Output the [X, Y] coordinate of the center of the cell containing the given text.  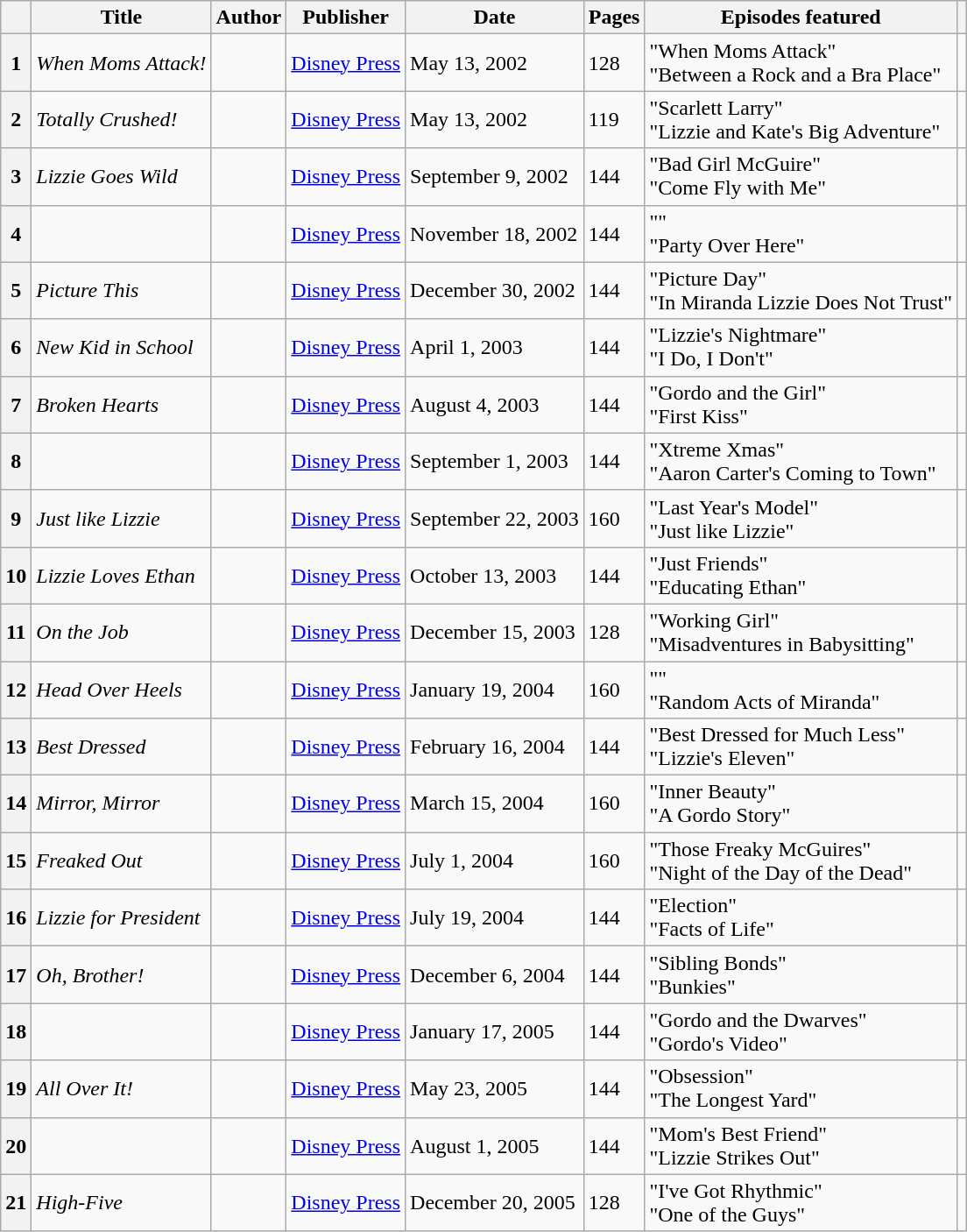
5 [16, 291]
15 [16, 860]
3 [16, 177]
Mirror, Mirror [121, 804]
On the Job [121, 633]
1 [16, 63]
"Picture Day" "In Miranda Lizzie Does Not Trust" [801, 291]
December 6, 2004 [495, 974]
July 1, 2004 [495, 860]
Episodes featured [801, 18]
12 [16, 689]
Title [121, 18]
"" "Party Over Here" [801, 233]
May 23, 2005 [495, 1088]
17 [16, 974]
"Bad Girl McGuire" "Come Fly with Me" [801, 177]
July 19, 2004 [495, 918]
"Lizzie's Nightmare" "I Do, I Don't" [801, 347]
6 [16, 347]
All Over It! [121, 1088]
January 19, 2004 [495, 689]
Just like Lizzie [121, 519]
Pages [614, 18]
"Working Girl" "Misadventures in Babysitting" [801, 633]
Picture This [121, 291]
7 [16, 405]
September 9, 2002 [495, 177]
August 4, 2003 [495, 405]
Best Dressed [121, 747]
"Obsession" "The Longest Yard" [801, 1088]
Totally Crushed! [121, 119]
"Inner Beauty" "A Gordo Story" [801, 804]
Head Over Heels [121, 689]
December 15, 2003 [495, 633]
"Gordo and the Girl" "First Kiss" [801, 405]
March 15, 2004 [495, 804]
"Those Freaky McGuires" "Night of the Day of the Dead" [801, 860]
Oh, Brother! [121, 974]
February 16, 2004 [495, 747]
18 [16, 1032]
Publisher [346, 18]
14 [16, 804]
Lizzie Loves Ethan [121, 575]
10 [16, 575]
November 18, 2002 [495, 233]
Broken Hearts [121, 405]
"Just Friends" "Educating Ethan" [801, 575]
April 1, 2003 [495, 347]
21 [16, 1202]
August 1, 2005 [495, 1146]
New Kid in School [121, 347]
"Election" "Facts of Life" [801, 918]
8 [16, 461]
"Best Dressed for Much Less" "Lizzie's Eleven" [801, 747]
"Xtreme Xmas" "Aaron Carter's Coming to Town" [801, 461]
December 30, 2002 [495, 291]
119 [614, 119]
9 [16, 519]
Lizzie Goes Wild [121, 177]
September 22, 2003 [495, 519]
"Last Year's Model" "Just like Lizzie" [801, 519]
13 [16, 747]
Lizzie for President [121, 918]
October 13, 2003 [495, 575]
4 [16, 233]
Date [495, 18]
"Sibling Bonds" "Bunkies" [801, 974]
"When Moms Attack" "Between a Rock and a Bra Place" [801, 63]
High-Five [121, 1202]
19 [16, 1088]
"Scarlett Larry" "Lizzie and Kate's Big Adventure" [801, 119]
Author [249, 18]
20 [16, 1146]
"" "Random Acts of Miranda" [801, 689]
"I've Got Rhythmic" "One of the Guys" [801, 1202]
2 [16, 119]
December 20, 2005 [495, 1202]
Freaked Out [121, 860]
11 [16, 633]
"Mom's Best Friend" "Lizzie Strikes Out" [801, 1146]
September 1, 2003 [495, 461]
January 17, 2005 [495, 1032]
16 [16, 918]
"Gordo and the Dwarves" "Gordo's Video" [801, 1032]
When Moms Attack! [121, 63]
